Provide the [x, y] coordinate of the cell's center where the given text is located.  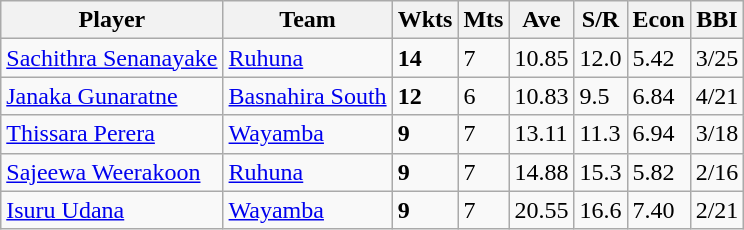
5.82 [658, 172]
2/16 [717, 172]
15.3 [600, 172]
BBI [717, 20]
13.11 [542, 134]
16.6 [600, 210]
Ave [542, 20]
14 [425, 58]
10.85 [542, 58]
12.0 [600, 58]
7.40 [658, 210]
Thissara Perera [112, 134]
Basnahira South [308, 96]
12 [425, 96]
4/21 [717, 96]
Econ [658, 20]
Wkts [425, 20]
Sachithra Senanayake [112, 58]
5.42 [658, 58]
Sajeewa Weerakoon [112, 172]
Player [112, 20]
Isuru Udana [112, 210]
6.94 [658, 134]
6 [484, 96]
2/21 [717, 210]
20.55 [542, 210]
Team [308, 20]
3/25 [717, 58]
S/R [600, 20]
Mts [484, 20]
6.84 [658, 96]
10.83 [542, 96]
Janaka Gunaratne [112, 96]
14.88 [542, 172]
11.3 [600, 134]
3/18 [717, 134]
9.5 [600, 96]
